Locate the cell with the specified text and output its [x, y] center coordinate. 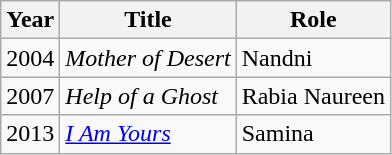
Title [148, 20]
2004 [30, 58]
Mother of Desert [148, 58]
Role [313, 20]
Samina [313, 134]
Rabia Naureen [313, 96]
Help of a Ghost [148, 96]
2013 [30, 134]
Year [30, 20]
I Am Yours [148, 134]
2007 [30, 96]
Nandni [313, 58]
